Return [x, y] of the center of cell containing provided text 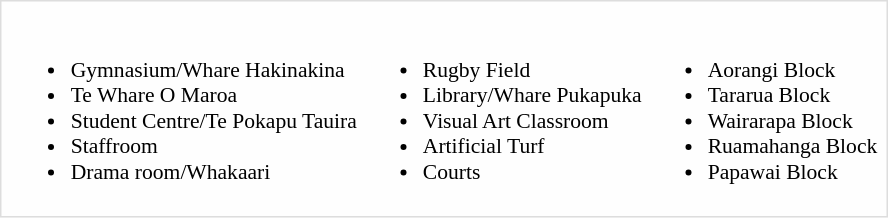
Rugby FieldLibrary/Whare PukapukaVisual Art ClassroomArtificial TurfCourts [502, 108]
Gymnasium/Whare HakinakinaTe Whare O MaroaStudent Centre/Te Pokapu TauiraStaffroomDrama room/Whakaari [184, 108]
Aorangi BlockTararua BlockWairarapa BlockRuamahanga BlockPapawai Block [762, 108]
